Return (x, y) of the center of cell containing provided text 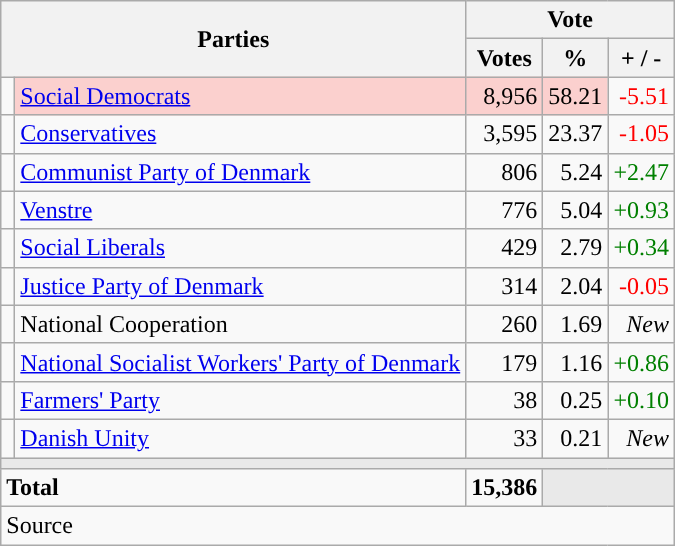
+0.10 (642, 400)
National Socialist Workers' Party of Denmark (240, 362)
23.37 (576, 134)
Parties (234, 39)
-1.05 (642, 134)
314 (504, 286)
Conservatives (240, 134)
0.25 (576, 400)
Votes (504, 58)
8,956 (504, 96)
-5.51 (642, 96)
806 (504, 172)
58.21 (576, 96)
+0.34 (642, 248)
15,386 (504, 488)
38 (504, 400)
Communist Party of Denmark (240, 172)
Farmers' Party (240, 400)
3,595 (504, 134)
Total (234, 488)
+ / - (642, 58)
2.04 (576, 286)
Source (338, 526)
260 (504, 324)
+2.47 (642, 172)
Vote (570, 20)
% (576, 58)
5.04 (576, 210)
429 (504, 248)
1.69 (576, 324)
5.24 (576, 172)
-0.05 (642, 286)
1.16 (576, 362)
2.79 (576, 248)
+0.86 (642, 362)
Venstre (240, 210)
+0.93 (642, 210)
179 (504, 362)
Justice Party of Denmark (240, 286)
33 (504, 438)
Social Liberals (240, 248)
0.21 (576, 438)
776 (504, 210)
Danish Unity (240, 438)
Social Democrats (240, 96)
National Cooperation (240, 324)
